Pinpoint the cell where the given text exists, returning its [X, Y] midpoint coordinate. 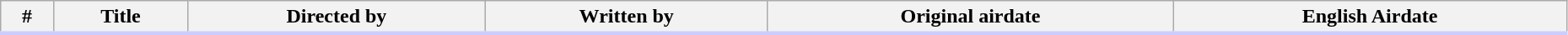
English Airdate [1370, 17]
# [27, 17]
Directed by [337, 17]
Written by [626, 17]
Original airdate [970, 17]
Title [120, 17]
